From the cell containing the given text, extract its center point as [X, Y] coordinate. 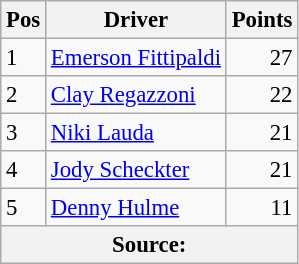
4 [24, 170]
Emerson Fittipaldi [136, 58]
11 [262, 208]
1 [24, 58]
Clay Regazzoni [136, 95]
Driver [136, 20]
22 [262, 95]
Denny Hulme [136, 208]
3 [24, 133]
5 [24, 208]
Niki Lauda [136, 133]
Pos [24, 20]
2 [24, 95]
Points [262, 20]
Jody Scheckter [136, 170]
27 [262, 58]
Source: [150, 245]
